Capture the cell that displays the provided text and extract its (X, Y) central coordinate. 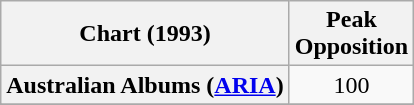
100 (351, 85)
Chart (1993) (145, 34)
PeakOpposition (351, 34)
Australian Albums (ARIA) (145, 85)
